Return (x, y) of the center of cell containing provided text 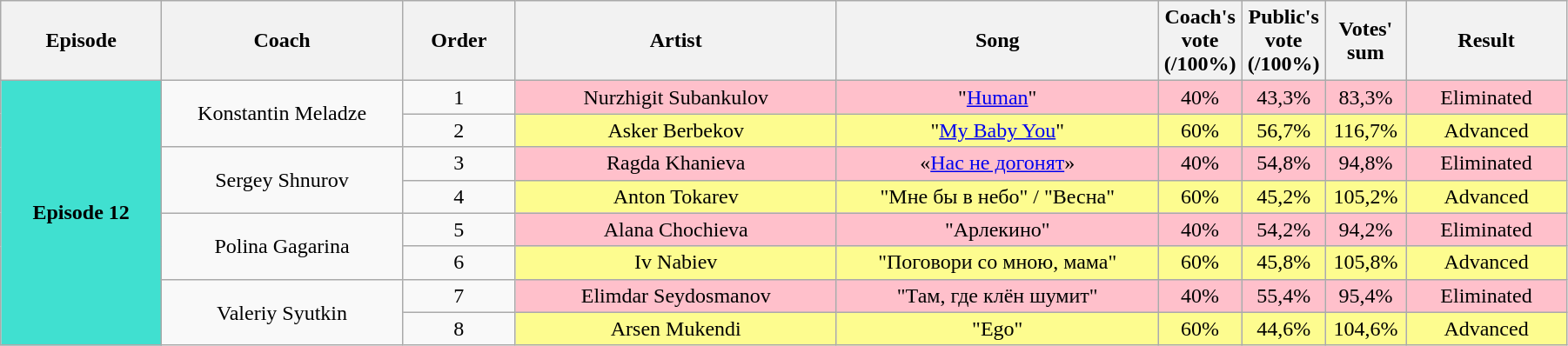
Konstantin Meladze (282, 114)
8 (459, 329)
Polina Gagarina (282, 246)
"Ego" (997, 329)
"Там, где клён шумит" (997, 296)
"Поговори со мною, мама" (997, 263)
«Нас не догонят» (997, 163)
Public's vote (/100%) (1283, 41)
Arsen Mukendi (676, 329)
55,4% (1283, 296)
"Мне бы в небо" / "Весна" (997, 196)
"Human" (997, 97)
Song (997, 41)
Sergey Shnurov (282, 180)
Alana Chochieva (676, 230)
Votes' sum (1365, 41)
6 (459, 263)
Order (459, 41)
Ragda Khanieva (676, 163)
56,7% (1283, 130)
44,6% (1283, 329)
54,8% (1283, 163)
54,2% (1283, 230)
104,6% (1365, 329)
Asker Berbekov (676, 130)
Iv Nabiev (676, 263)
43,3% (1283, 97)
Episode 12 (82, 213)
94,8% (1365, 163)
116,7% (1365, 130)
94,2% (1365, 230)
105,2% (1365, 196)
7 (459, 296)
Episode (82, 41)
Elimdar Seydosmanov (676, 296)
4 (459, 196)
1 (459, 97)
5 (459, 230)
45,2% (1283, 196)
Valeriy Syutkin (282, 312)
83,3% (1365, 97)
Anton Tokarev (676, 196)
105,8% (1365, 263)
Nurzhigit Subankulov (676, 97)
Coach (282, 41)
Result (1486, 41)
95,4% (1365, 296)
"My Baby You" (997, 130)
45,8% (1283, 263)
Artist (676, 41)
2 (459, 130)
"Арлекино" (997, 230)
Coach's vote (/100%) (1200, 41)
3 (459, 163)
